Scan for the cell matching the given text and deliver its (x, y) coordinate at center. 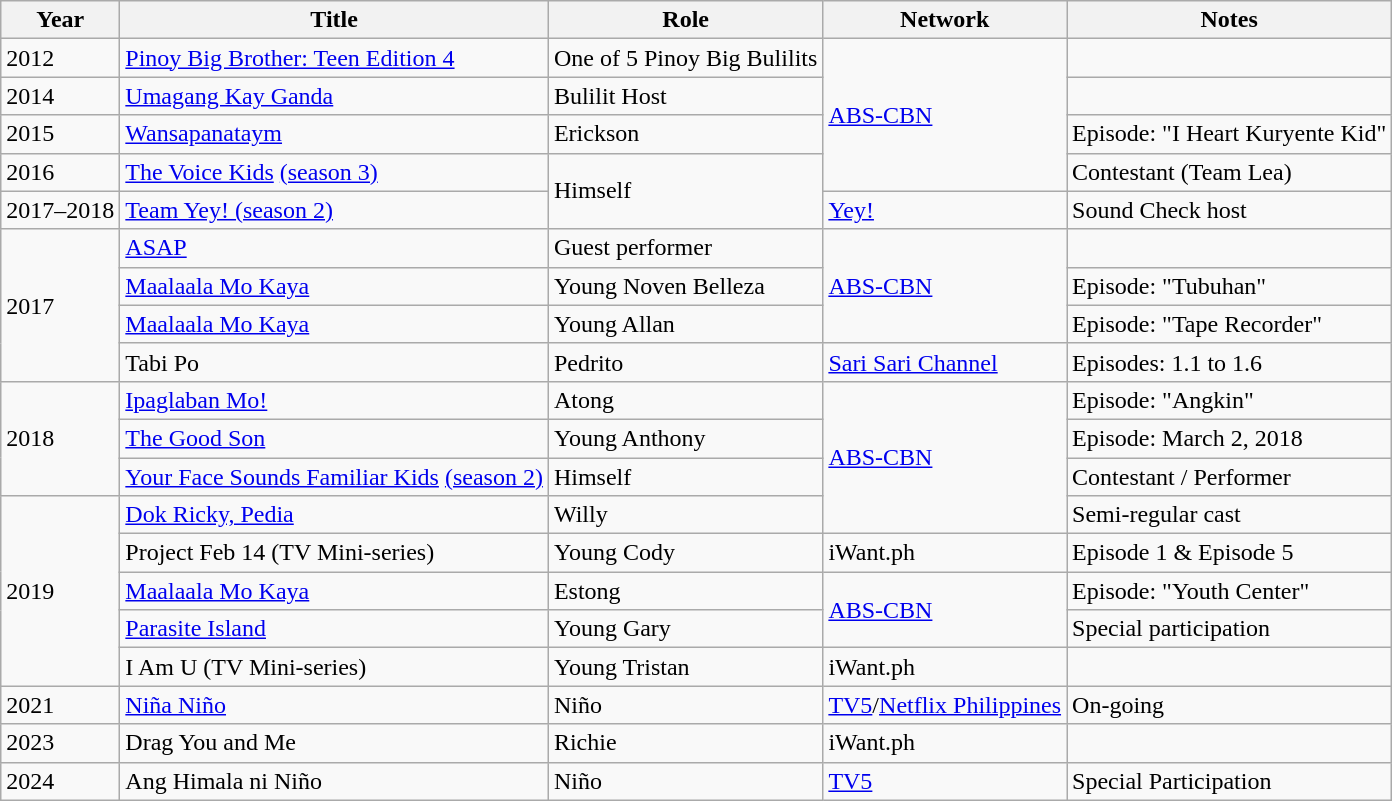
Team Yey! (season 2) (334, 210)
Episode: "Tubuhan" (1230, 286)
Young Anthony (685, 438)
Young Gary (685, 629)
Tabi Po (334, 362)
Episode: "Angkin" (1230, 400)
2019 (60, 591)
Estong (685, 591)
Erickson (685, 134)
Bulilit Host (685, 96)
Young Noven Belleza (685, 286)
Young Cody (685, 553)
Project Feb 14 (TV Mini-series) (334, 553)
Special participation (1230, 629)
Willy (685, 515)
Sari Sari Channel (945, 362)
2012 (60, 58)
Guest performer (685, 248)
Drag You and Me (334, 743)
Sound Check host (1230, 210)
2024 (60, 781)
Young Allan (685, 324)
On-going (1230, 705)
Richie (685, 743)
Episode: "Youth Center" (1230, 591)
Ang Himala ni Niño (334, 781)
TV5 (945, 781)
Special Participation (1230, 781)
Episode 1 & Episode 5 (1230, 553)
Episode: "I Heart Kuryente Kid" (1230, 134)
2015 (60, 134)
The Good Son (334, 438)
Pedrito (685, 362)
Contestant / Performer (1230, 477)
2023 (60, 743)
2017–2018 (60, 210)
Niña Niño (334, 705)
2021 (60, 705)
Parasite Island (334, 629)
The Voice Kids (season 3) (334, 172)
Pinoy Big Brother: Teen Edition 4 (334, 58)
Dok Ricky, Pedia (334, 515)
Young Tristan (685, 667)
2014 (60, 96)
2016 (60, 172)
Semi-regular cast (1230, 515)
Your Face Sounds Familiar Kids (season 2) (334, 477)
Umagang Kay Ganda (334, 96)
I Am U (TV Mini-series) (334, 667)
ASAP (334, 248)
2018 (60, 438)
TV5/Netflix Philippines (945, 705)
Atong (685, 400)
Network (945, 20)
Title (334, 20)
Yey! (945, 210)
Episodes: 1.1 to 1.6 (1230, 362)
Episode: "Tape Recorder" (1230, 324)
Ipaglaban Mo! (334, 400)
Year (60, 20)
Role (685, 20)
Episode: March 2, 2018 (1230, 438)
Wansapanataym (334, 134)
Contestant (Team Lea) (1230, 172)
Notes (1230, 20)
One of 5 Pinoy Big Bulilits (685, 58)
2017 (60, 305)
